Capture the cell that displays the provided text and extract its (x, y) central coordinate. 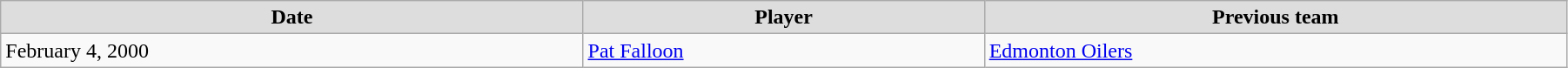
February 4, 2000 (292, 51)
Player (783, 17)
Date (292, 17)
Pat Falloon (783, 51)
Edmonton Oilers (1276, 51)
Previous team (1276, 17)
